Find where the given text appears and provide that cell's center as (x, y) coordinate. 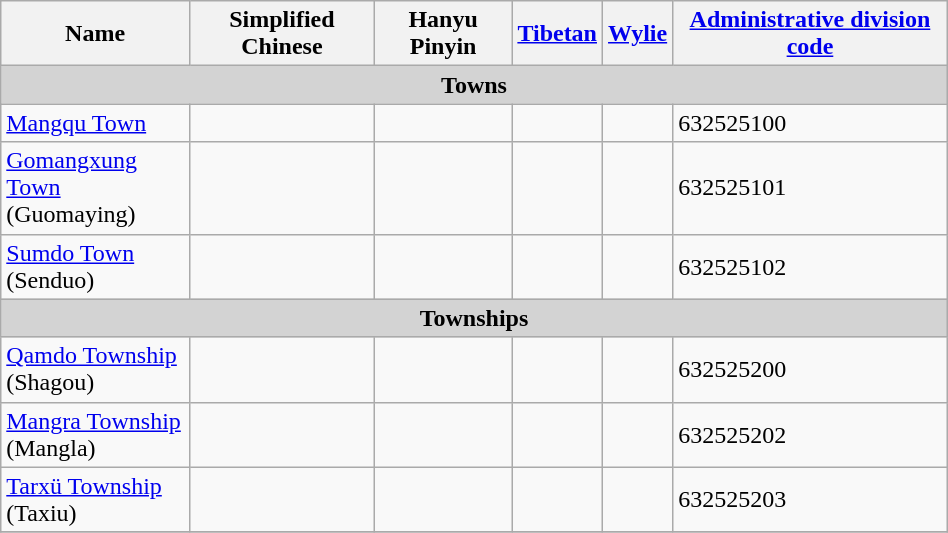
Qamdo Township(Shagou) (96, 370)
632525202 (810, 434)
Mangra Township(Mangla) (96, 434)
632525203 (810, 500)
Tarxü Township(Taxiu) (96, 500)
632525102 (810, 266)
Townships (474, 318)
Mangqu Town (96, 123)
Gomangxung Town(Guomaying) (96, 188)
632525200 (810, 370)
Towns (474, 85)
Sumdo Town(Senduo) (96, 266)
Simplified Chinese (282, 34)
Name (96, 34)
Hanyu Pinyin (442, 34)
Wylie (638, 34)
Administrative division code (810, 34)
632525100 (810, 123)
632525101 (810, 188)
Tibetan (558, 34)
